From the cell containing the given text, extract its center point as [x, y] coordinate. 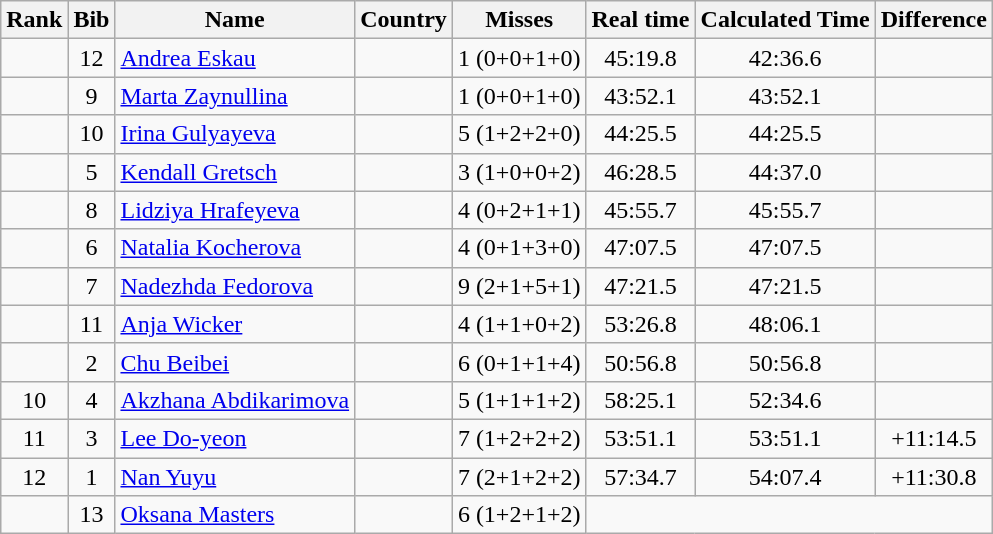
54:07.4 [785, 477]
Marta Zaynullina [235, 96]
Misses [519, 20]
45:19.8 [640, 58]
48:06.1 [785, 324]
Andrea Eskau [235, 58]
Anja Wicker [235, 324]
Country [404, 20]
6 [92, 248]
Nadezhda Fedorova [235, 286]
53:26.8 [640, 324]
58:25.1 [640, 400]
8 [92, 210]
6 (0+1+1+4) [519, 362]
44:37.0 [785, 172]
46:28.5 [640, 172]
Lee Do-yeon [235, 438]
3 (1+0+0+2) [519, 172]
9 [92, 96]
7 [92, 286]
4 [92, 400]
7 (1+2+2+2) [519, 438]
52:34.6 [785, 400]
Name [235, 20]
2 [92, 362]
Rank [34, 20]
4 (0+2+1+1) [519, 210]
9 (2+1+5+1) [519, 286]
Lidziya Hrafeyeva [235, 210]
Nan Yuyu [235, 477]
Real time [640, 20]
3 [92, 438]
5 (1+2+2+0) [519, 134]
5 [92, 172]
57:34.7 [640, 477]
6 (1+2+1+2) [519, 515]
13 [92, 515]
4 (1+1+0+2) [519, 324]
Bib [92, 20]
4 (0+1+3+0) [519, 248]
1 [92, 477]
Oksana Masters [235, 515]
7 (2+1+2+2) [519, 477]
5 (1+1+1+2) [519, 400]
+11:30.8 [934, 477]
42:36.6 [785, 58]
Difference [934, 20]
+11:14.5 [934, 438]
Irina Gulyayeva [235, 134]
Calculated Time [785, 20]
Chu Beibei [235, 362]
Akzhana Abdikarimova [235, 400]
Natalia Kocherova [235, 248]
Kendall Gretsch [235, 172]
